Provide the (X, Y) coordinate of the cell's center where the given text is located.  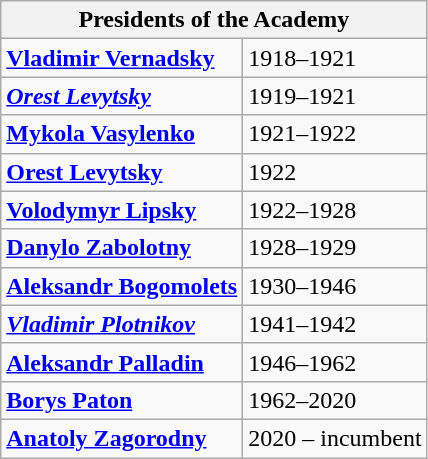
1922–1928 (335, 210)
Vladimir Plotnikov (122, 324)
1928–1929 (335, 248)
Volodymyr Lipsky (122, 210)
Aleksandr Bogomolets (122, 286)
Aleksandr Palladin (122, 362)
1921–1922 (335, 134)
Vladimir Vernadsky (122, 58)
Presidents of the Academy (214, 20)
2020 – incumbent (335, 438)
Danylo Zabolotny (122, 248)
1922 (335, 172)
Anatoly Zagorodny (122, 438)
1918–1921 (335, 58)
1962–2020 (335, 400)
1919–1921 (335, 96)
Borys Paton (122, 400)
1930–1946 (335, 286)
1946–1962 (335, 362)
Mykola Vasylenko (122, 134)
1941–1942 (335, 324)
